Locate the cell with the specified text and output its (X, Y) center coordinate. 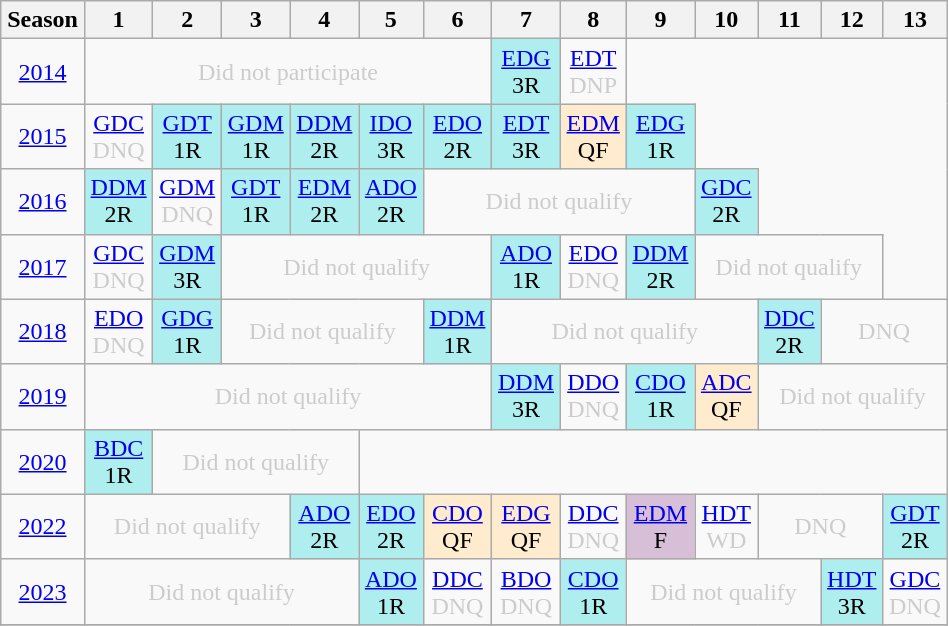
EDTDNP (593, 72)
GDC2R (726, 202)
DDM1R (458, 332)
6 (458, 20)
2016 (43, 202)
GDT2R (916, 526)
2023 (43, 592)
2022 (43, 526)
Season (43, 20)
2 (188, 20)
HDTWD (726, 526)
2014 (43, 72)
9 (660, 20)
13 (916, 20)
CDOQF (458, 526)
10 (726, 20)
12 (852, 20)
HDT3R (852, 592)
8 (593, 20)
BDC1R (118, 462)
GDM1R (256, 136)
BDODNQ (526, 592)
IDO3R (391, 136)
4 (324, 20)
EDT3R (526, 136)
2015 (43, 136)
GDG1R (188, 332)
GDMDNQ (188, 202)
EDMF (660, 526)
2019 (43, 396)
EDMQF (593, 136)
DDODNQ (593, 396)
2017 (43, 266)
Did not participate (288, 72)
2020 (43, 462)
1 (118, 20)
GDM3R (188, 266)
7 (526, 20)
EDG3R (526, 72)
2018 (43, 332)
ADCQF (726, 396)
5 (391, 20)
EDG1R (660, 136)
EDGQF (526, 526)
3 (256, 20)
DDM3R (526, 396)
11 (790, 20)
EDM2R (324, 202)
DDC2R (790, 332)
